Detect which cell encompasses the target text, then output its [x, y] center coordinate. 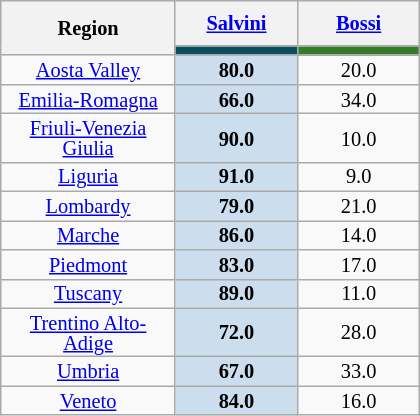
17.0 [359, 264]
11.0 [359, 294]
14.0 [359, 234]
86.0 [236, 234]
Umbria [88, 370]
Bossi [359, 22]
80.0 [236, 70]
Tuscany [88, 294]
Emilia-Romagna [88, 98]
20.0 [359, 70]
83.0 [236, 264]
Trentino Alto-Adige [88, 332]
90.0 [236, 138]
Liguria [88, 176]
Piedmont [88, 264]
Lombardy [88, 206]
72.0 [236, 332]
79.0 [236, 206]
10.0 [359, 138]
66.0 [236, 98]
Salvini [236, 22]
91.0 [236, 176]
84.0 [236, 400]
Veneto [88, 400]
67.0 [236, 370]
Friuli-Venezia Giulia [88, 138]
89.0 [236, 294]
33.0 [359, 370]
34.0 [359, 98]
9.0 [359, 176]
28.0 [359, 332]
Marche [88, 234]
21.0 [359, 206]
Aosta Valley [88, 70]
16.0 [359, 400]
Region [88, 28]
